Determine the [x, y] coordinate at the center of the cell enclosing the given text.  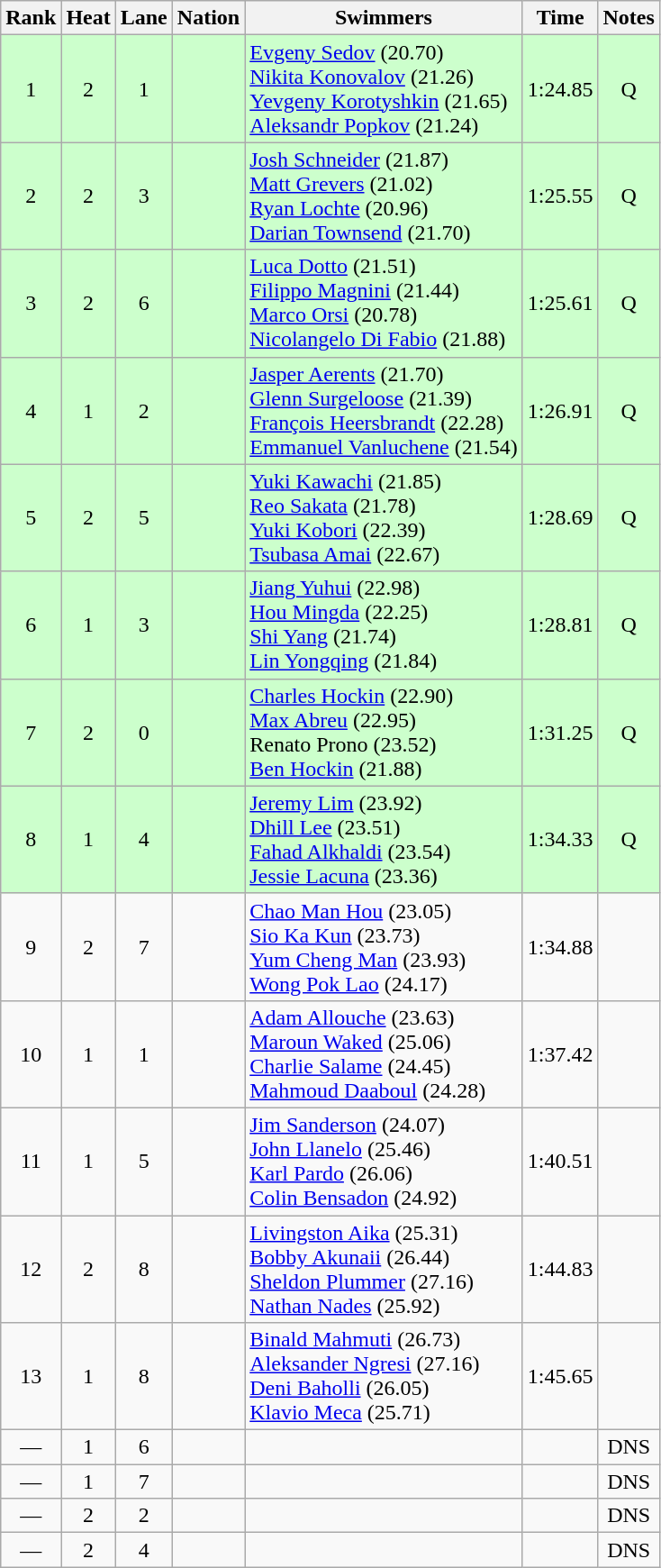
Luca Dotto (21.51)Filippo Magnini (21.44)Marco Orsi (20.78)Nicolangelo Di Fabio (21.88) [384, 303]
1:37.42 [560, 1054]
0 [144, 732]
Notes [629, 18]
1:26.91 [560, 411]
Time [560, 18]
Chao Man Hou (23.05)Sio Ka Kun (23.73)Yum Cheng Man (23.93)Wong Pok Lao (24.17) [384, 946]
Binald Mahmuti (26.73)Aleksander Ngresi (27.16)Deni Baholli (26.05)Klavio Meca (25.71) [384, 1377]
Lane [144, 18]
1:44.83 [560, 1269]
Yuki Kawachi (21.85)Reo Sakata (21.78)Yuki Kobori (22.39)Tsubasa Amai (22.67) [384, 517]
Jim Sanderson (24.07)John Llanelo (25.46)Karl Pardo (26.06)Colin Bensadon (24.92) [384, 1161]
1:34.88 [560, 946]
Evgeny Sedov (20.70)Nikita Konovalov (21.26)Yevgeny Korotyshkin (21.65)Aleksandr Popkov (21.24) [384, 88]
Swimmers [384, 18]
Josh Schneider (21.87)Matt Grevers (21.02)Ryan Lochte (20.96)Darian Townsend (21.70) [384, 196]
Jeremy Lim (23.92)Dhill Lee (23.51)Fahad Alkhaldi (23.54)Jessie Lacuna (23.36) [384, 840]
Charles Hockin (22.90)Max Abreu (22.95)Renato Prono (23.52)Ben Hockin (21.88) [384, 732]
Livingston Aika (25.31)Bobby Akunaii (26.44)Sheldon Plummer (27.16)Nathan Nades (25.92) [384, 1269]
1:25.55 [560, 196]
1:40.51 [560, 1161]
Rank [31, 18]
1:25.61 [560, 303]
13 [31, 1377]
Adam Allouche (23.63)Maroun Waked (25.06)Charlie Salame (24.45)Mahmoud Daaboul (24.28) [384, 1054]
12 [31, 1269]
Heat [88, 18]
Jasper Aerents (21.70)Glenn Surgeloose (21.39)François Heersbrandt (22.28)Emmanuel Vanluchene (21.54) [384, 411]
1:24.85 [560, 88]
10 [31, 1054]
11 [31, 1161]
9 [31, 946]
Jiang Yuhui (22.98)Hou Mingda (22.25)Shi Yang (21.74)Lin Yongqing (21.84) [384, 625]
1:34.33 [560, 840]
1:28.69 [560, 517]
1:31.25 [560, 732]
1:45.65 [560, 1377]
Nation [208, 18]
1:28.81 [560, 625]
